Find where the given text appears and provide that cell's center as [x, y] coordinate. 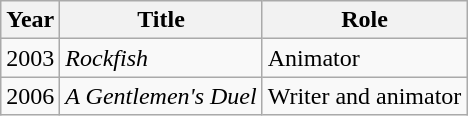
Rockfish [161, 58]
2006 [30, 96]
A Gentlemen's Duel [161, 96]
Writer and animator [364, 96]
Role [364, 20]
Title [161, 20]
2003 [30, 58]
Animator [364, 58]
Year [30, 20]
